Find where the given text appears and provide that cell's center as [X, Y] coordinate. 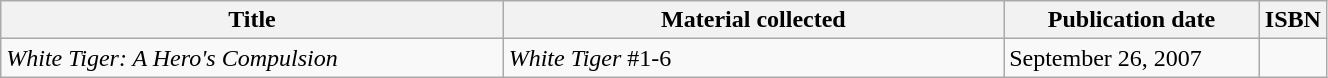
White Tiger #1-6 [754, 58]
Title [252, 20]
September 26, 2007 [1132, 58]
Material collected [754, 20]
White Tiger: A Hero's Compulsion [252, 58]
ISBN [1292, 20]
Publication date [1132, 20]
